Provide the [x, y] coordinate of the cell's center where the given text is located.  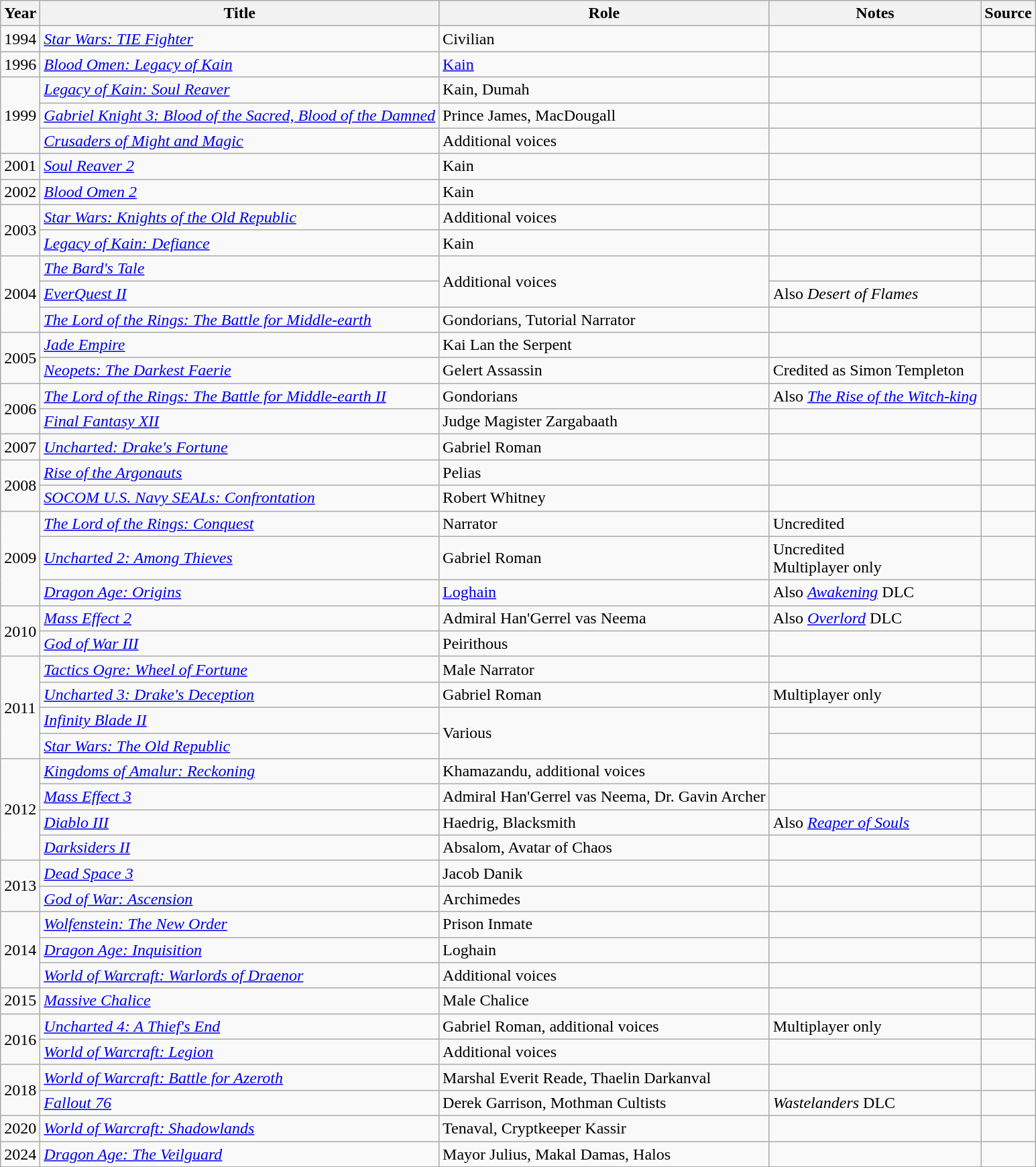
Credited as Simon Templeton [875, 371]
Male Narrator [605, 669]
Blood Omen 2 [240, 192]
Pelias [605, 473]
The Lord of the Rings: The Battle for Middle-earth II [240, 396]
2005 [20, 358]
Archimedes [605, 899]
Also Reaper of Souls [875, 822]
Derek Garrison, Mothman Cultists [605, 1103]
Wastelanders DLC [875, 1103]
EverQuest II [240, 294]
World of Warcraft: Battle for Azeroth [240, 1077]
2013 [20, 886]
Mayor Julius, Makal Damas, Halos [605, 1154]
Massive Chalice [240, 1001]
God of War III [240, 643]
The Lord of the Rings: The Battle for Middle-earth [240, 320]
Wolfenstein: The New Order [240, 924]
Civilian [605, 39]
Dead Space 3 [240, 873]
Gabriel Roman, additional voices [605, 1026]
Narrator [605, 524]
Marshal Everit Reade, Thaelin Darkanval [605, 1077]
Source [1009, 13]
2014 [20, 950]
Various [605, 733]
Jacob Danik [605, 873]
Haedrig, Blacksmith [605, 822]
The Lord of the Rings: Conquest [240, 524]
Uncredited [875, 524]
Gondorians, Tutorial Narrator [605, 320]
Final Fantasy XII [240, 422]
Also The Rise of the Witch-king [875, 396]
Fallout 76 [240, 1103]
2009 [20, 558]
2004 [20, 294]
2001 [20, 166]
2015 [20, 1001]
Kingdoms of Amalur: Reckoning [240, 772]
Judge Magister Zargabaath [605, 422]
Gelert Assassin [605, 371]
Rise of the Argonauts [240, 473]
Robert Whitney [605, 498]
2003 [20, 230]
2011 [20, 707]
The Bard's Tale [240, 268]
UncreditedMultiplayer only [875, 558]
Prison Inmate [605, 924]
Gondorians [605, 396]
2006 [20, 409]
1994 [20, 39]
2020 [20, 1128]
Role [605, 13]
Uncharted: Drake's Fortune [240, 447]
Uncharted 3: Drake's Deception [240, 694]
Neopets: The Darkest Faerie [240, 371]
Dragon Age: Inquisition [240, 950]
Also Desert of Flames [875, 294]
Tactics Ogre: Wheel of Fortune [240, 669]
2007 [20, 447]
2012 [20, 810]
2024 [20, 1154]
Star Wars: Knights of the Old Republic [240, 217]
Absalom, Avatar of Chaos [605, 848]
Also Awakening DLC [875, 593]
Male Chalice [605, 1001]
Uncharted 4: A Thief's End [240, 1026]
2008 [20, 485]
Star Wars: The Old Republic [240, 746]
Kain, Dumah [605, 90]
SOCOM U.S. Navy SEALs: Confrontation [240, 498]
Khamazandu, additional voices [605, 772]
2018 [20, 1090]
World of Warcraft: Shadowlands [240, 1128]
Legacy of Kain: Defiance [240, 243]
1999 [20, 115]
Peirithous [605, 643]
Kai Lan the Serpent [605, 345]
Title [240, 13]
Crusaders of Might and Magic [240, 141]
Darksiders II [240, 848]
Uncharted 2: Among Thieves [240, 558]
Mass Effect 3 [240, 797]
2016 [20, 1039]
World of Warcraft: Legion [240, 1052]
Notes [875, 13]
Dragon Age: The Veilguard [240, 1154]
Also Overlord DLC [875, 618]
1996 [20, 64]
Prince James, MacDougall [605, 115]
World of Warcraft: Warlords of Draenor [240, 975]
God of War: Ascension [240, 899]
Infinity Blade II [240, 720]
Soul Reaver 2 [240, 166]
Jade Empire [240, 345]
2010 [20, 631]
Mass Effect 2 [240, 618]
Diablo III [240, 822]
Tenaval, Cryptkeeper Kassir [605, 1128]
Blood Omen: Legacy of Kain [240, 64]
Legacy of Kain: Soul Reaver [240, 90]
Admiral Han'Gerrel vas Neema [605, 618]
Dragon Age: Origins [240, 593]
Star Wars: TIE Fighter [240, 39]
Admiral Han'Gerrel vas Neema, Dr. Gavin Archer [605, 797]
2002 [20, 192]
Year [20, 13]
Gabriel Knight 3: Blood of the Sacred, Blood of the Damned [240, 115]
